Capture the cell that displays the provided text and extract its [x, y] central coordinate. 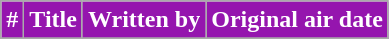
# [12, 20]
Written by [144, 20]
Original air date [298, 20]
Title [54, 20]
